For the text-containing cell, return its midpoint in (X, Y) coordinate format. 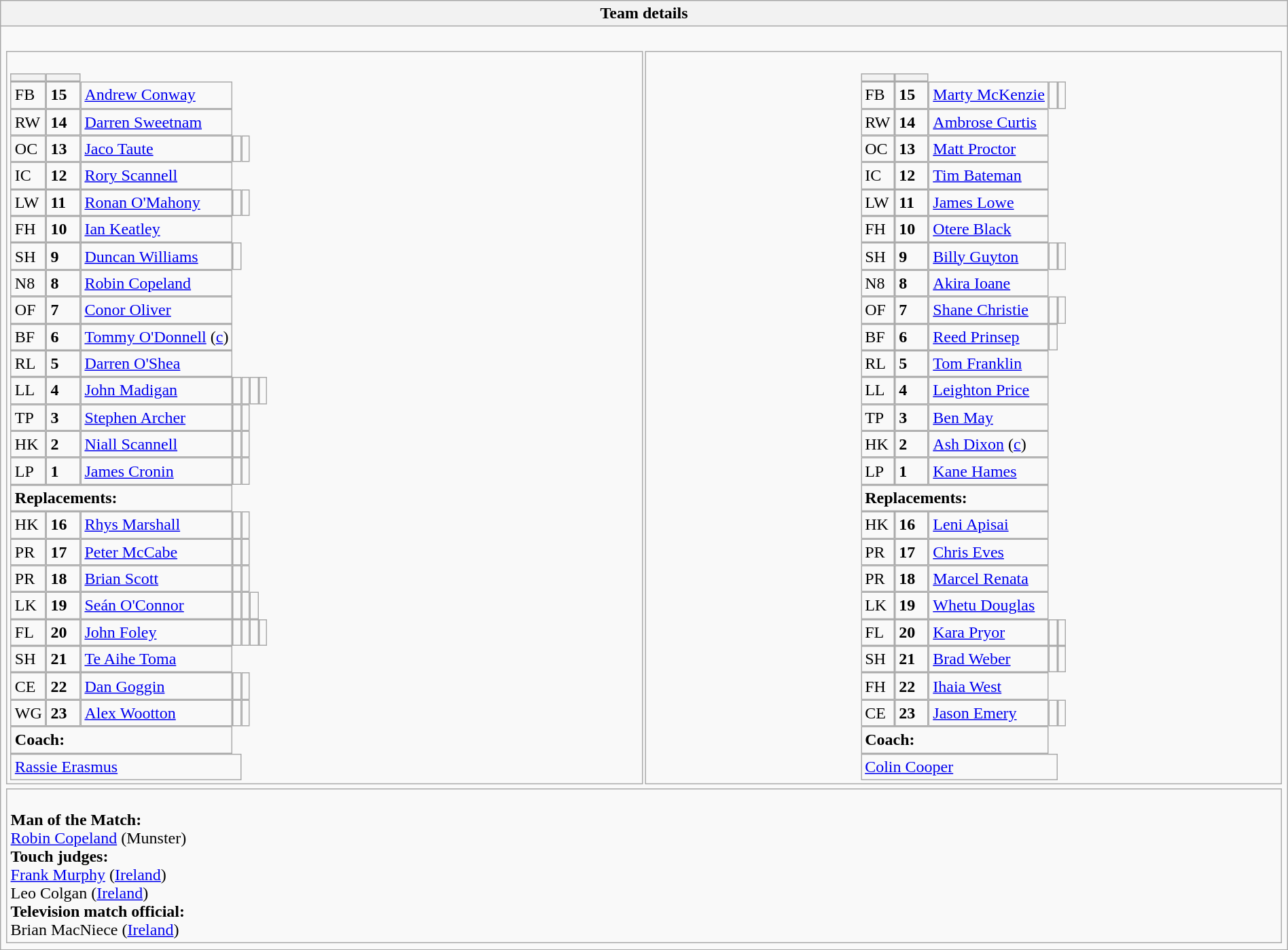
Leni Apisai (989, 525)
Ihaia West (989, 687)
Tim Bateman (989, 176)
Niall Scannell (156, 444)
Jaco Taute (156, 149)
Dan Goggin (156, 687)
Jason Emery (989, 713)
Seán O'Connor (156, 606)
Brad Weber (989, 659)
Billy Guyton (989, 257)
Andrew Conway (156, 95)
Alex Wootton (156, 713)
Otere Black (989, 230)
James Cronin (156, 471)
Te Aihe Toma (156, 659)
Conor Oliver (156, 310)
Team details (644, 14)
Robin Copeland (156, 283)
Leighton Price (989, 390)
Whetu Douglas (989, 606)
John Foley (156, 632)
Duncan Williams (156, 257)
Matt Proctor (989, 149)
Ian Keatley (156, 230)
Kara Pryor (989, 632)
Kane Hames (989, 471)
Ambrose Curtis (989, 122)
Rhys Marshall (156, 525)
Tommy O'Donnell (c) (156, 337)
Ash Dixon (c) (989, 444)
Ben May (989, 418)
Rassie Erasmus (126, 767)
James Lowe (989, 202)
Shane Christie (989, 310)
WG (29, 713)
Tom Franklin (989, 364)
Chris Eves (989, 552)
Marcel Renata (989, 579)
Ronan O'Mahony (156, 202)
Rory Scannell (156, 176)
Brian Scott (156, 579)
John Madigan (156, 390)
Reed Prinsep (989, 337)
Darren Sweetnam (156, 122)
Colin Cooper (959, 767)
Akira Ioane (989, 283)
Peter McCabe (156, 552)
Marty McKenzie (989, 95)
Stephen Archer (156, 418)
Darren O'Shea (156, 364)
